Find where the given text appears and provide that cell's center as [X, Y] coordinate. 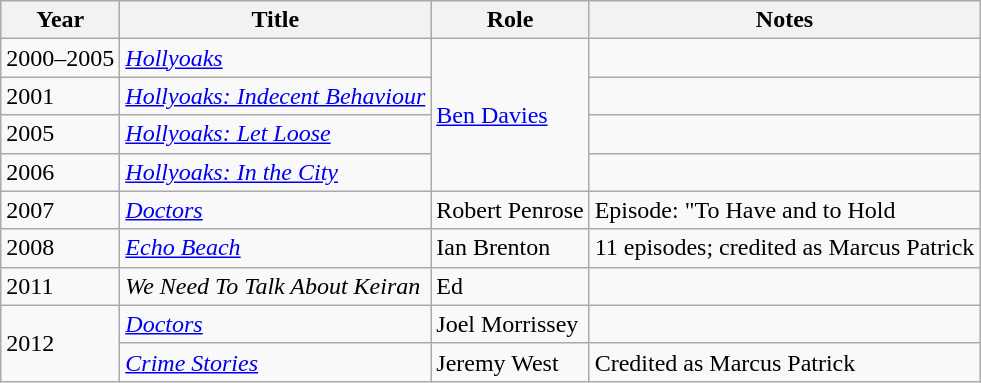
Ben Davies [510, 115]
2006 [60, 172]
2012 [60, 343]
2007 [60, 210]
Hollyoaks: In the City [276, 172]
We Need To Talk About Keiran [276, 286]
Episode: "To Have and to Hold [784, 210]
Hollyoaks [276, 58]
Echo Beach [276, 248]
Hollyoaks: Let Loose [276, 134]
2000–2005 [60, 58]
Joel Morrissey [510, 324]
Hollyoaks: Indecent Behaviour [276, 96]
Robert Penrose [510, 210]
Year [60, 20]
Notes [784, 20]
Title [276, 20]
Credited as Marcus Patrick [784, 362]
Jeremy West [510, 362]
2011 [60, 286]
2008 [60, 248]
11 episodes; credited as Marcus Patrick [784, 248]
2001 [60, 96]
Crime Stories [276, 362]
Role [510, 20]
2005 [60, 134]
Ed [510, 286]
Ian Brenton [510, 248]
